Output the (X, Y) coordinate of the center of the cell containing the given text.  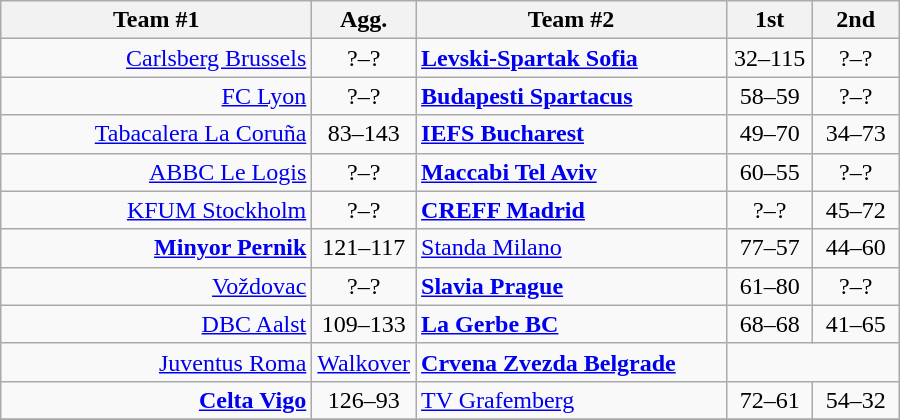
68–68 (770, 324)
Celta Vigo (156, 400)
Team #2 (572, 20)
121–117 (364, 248)
Crvena Zvezda Belgrade (572, 362)
41–65 (856, 324)
CREFF Madrid (572, 210)
77–57 (770, 248)
Maccabi Tel Aviv (572, 172)
2nd (856, 20)
60–55 (770, 172)
Voždovac (156, 286)
FC Lyon (156, 96)
54–32 (856, 400)
126–93 (364, 400)
1st (770, 20)
Walkover (364, 362)
58–59 (770, 96)
32–115 (770, 58)
DBC Aalst (156, 324)
Slavia Prague (572, 286)
44–60 (856, 248)
IEFS Bucharest (572, 134)
Agg. (364, 20)
61–80 (770, 286)
KFUM Stockholm (156, 210)
83–143 (364, 134)
109–133 (364, 324)
34–73 (856, 134)
Budapesti Spartacus (572, 96)
Team #1 (156, 20)
Levski-Spartak Sofia (572, 58)
72–61 (770, 400)
49–70 (770, 134)
TV Grafemberg (572, 400)
ABBC Le Logis (156, 172)
45–72 (856, 210)
Standa Milano (572, 248)
Carlsberg Brussels (156, 58)
Tabacalera La Coruña (156, 134)
Juventus Roma (156, 362)
Minyor Pernik (156, 248)
La Gerbe BC (572, 324)
